Pinpoint the cell where the given text exists, returning its (x, y) midpoint coordinate. 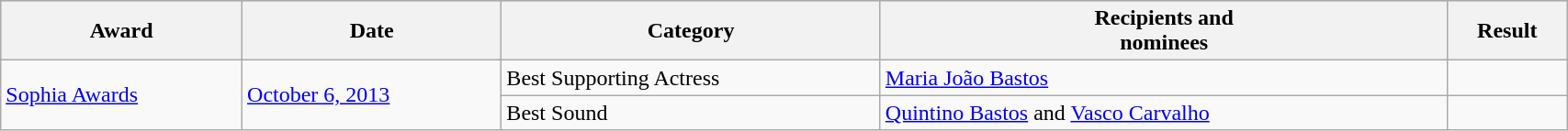
Award (121, 31)
Quintino Bastos and Vasco Carvalho (1164, 113)
Result (1507, 31)
Best Supporting Actress (691, 78)
Sophia Awards (121, 95)
Date (372, 31)
Maria João Bastos (1164, 78)
Recipients and nominees (1164, 31)
Category (691, 31)
October 6, 2013 (372, 95)
Best Sound (691, 113)
